Extract the [x, y] coordinate from the center of the cell holding the provided text.  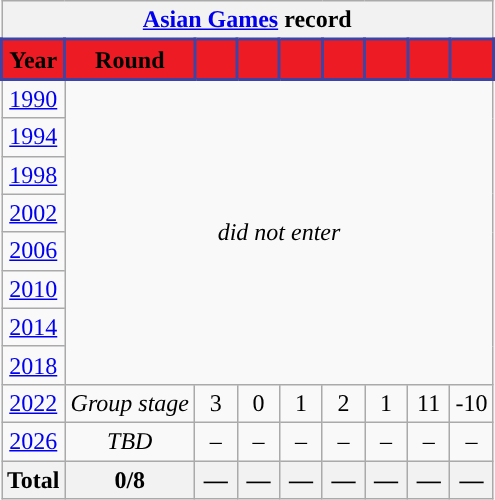
2026 [34, 441]
0 [258, 403]
2014 [34, 327]
2022 [34, 403]
Year [34, 60]
2018 [34, 365]
2010 [34, 289]
did not enter [279, 232]
Round [130, 60]
1998 [34, 175]
Total [34, 479]
2002 [34, 213]
2006 [34, 251]
11 [428, 403]
0/8 [130, 479]
TBD [130, 441]
Group stage [130, 403]
1990 [34, 98]
Asian Games record [248, 20]
-10 [472, 403]
1994 [34, 137]
2 [344, 403]
3 [216, 403]
